Search for the cell housing the specified text and yield its (X, Y) center coordinate. 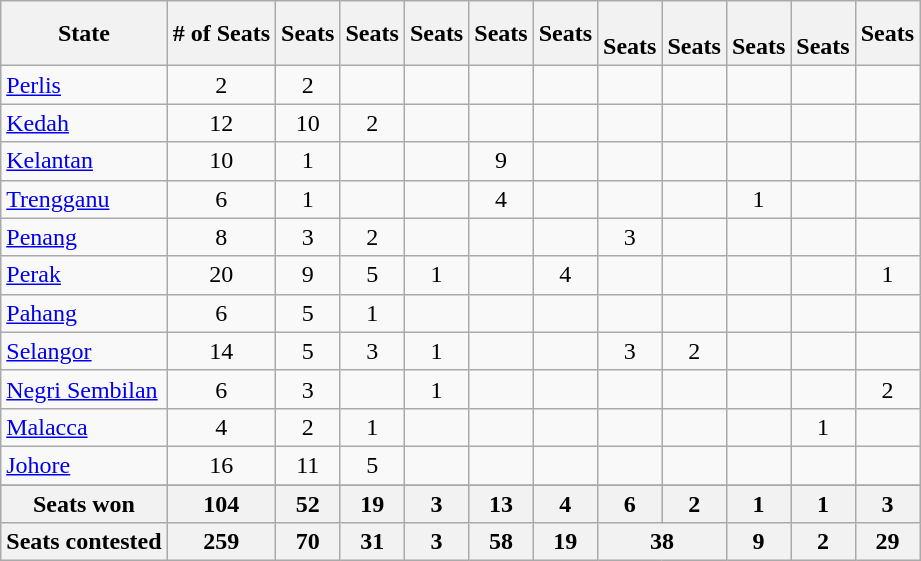
70 (308, 542)
12 (221, 123)
Kedah (84, 123)
8 (221, 237)
Negri Sembilan (84, 389)
16 (221, 465)
31 (372, 542)
State (84, 34)
Perak (84, 275)
52 (308, 503)
Malacca (84, 427)
Seats won (84, 503)
# of Seats (221, 34)
14 (221, 351)
259 (221, 542)
Trengganu (84, 199)
Seats contested (84, 542)
29 (887, 542)
58 (501, 542)
Perlis (84, 85)
20 (221, 275)
13 (501, 503)
104 (221, 503)
38 (662, 542)
Penang (84, 237)
Selangor (84, 351)
Kelantan (84, 161)
Pahang (84, 313)
Johore (84, 465)
11 (308, 465)
